Search for the cell housing the specified text and yield its (X, Y) center coordinate. 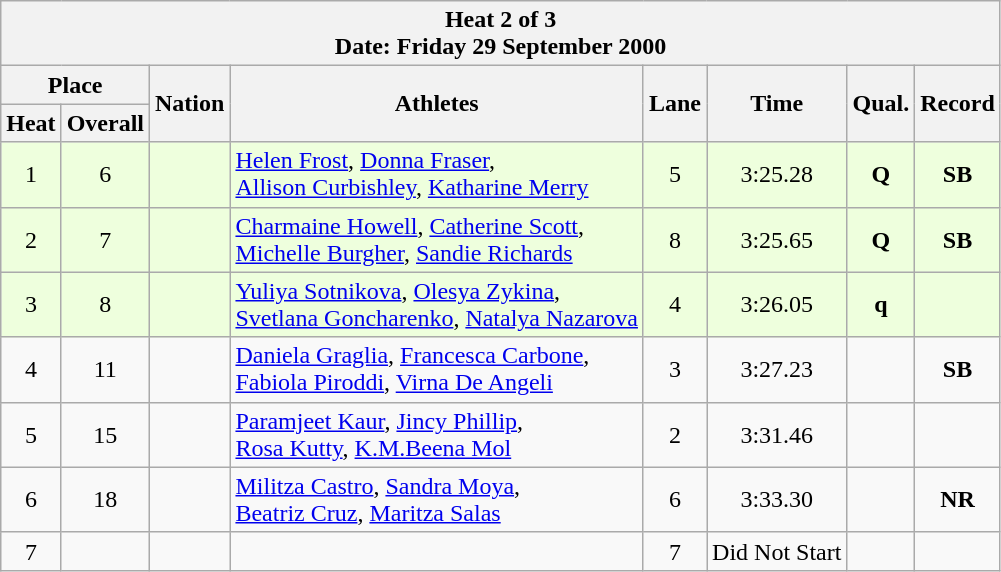
Daniela Graglia, Francesca Carbone,Fabiola Piroddi, Virna De Angeli (437, 370)
Heat (31, 123)
Time (777, 104)
q (881, 304)
Athletes (437, 104)
3:25.28 (777, 174)
3:26.05 (777, 304)
3:33.30 (777, 500)
Did Not Start (777, 551)
Nation (190, 104)
Helen Frost, Donna Fraser,Allison Curbishley, Katharine Merry (437, 174)
18 (105, 500)
Charmaine Howell, Catherine Scott,Michelle Burgher, Sandie Richards (437, 240)
Qual. (881, 104)
3:27.23 (777, 370)
Record (958, 104)
3:31.46 (777, 434)
Militza Castro, Sandra Moya,Beatriz Cruz, Maritza Salas (437, 500)
3:25.65 (777, 240)
NR (958, 500)
Heat 2 of 3 Date: Friday 29 September 2000 (501, 34)
1 (31, 174)
Place (76, 85)
11 (105, 370)
Lane (674, 104)
Paramjeet Kaur, Jincy Phillip,Rosa Kutty, K.M.Beena Mol (437, 434)
15 (105, 434)
Yuliya Sotnikova, Olesya Zykina,Svetlana Goncharenko, Natalya Nazarova (437, 304)
Overall (105, 123)
